Identify which cell holds the provided text, then report its [X, Y] central coordinate. 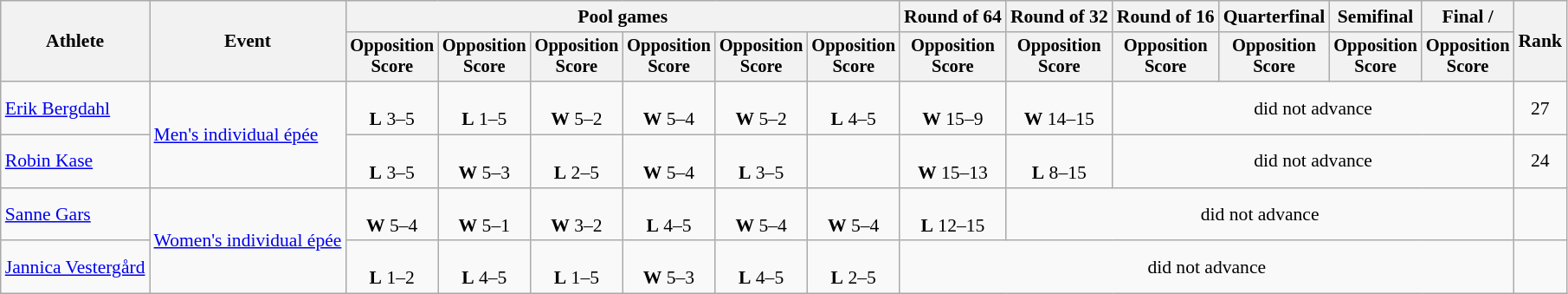
Jannica Vestergård [75, 267]
Event [248, 42]
Sanne Gars [75, 215]
Men's individual épée [248, 134]
Robin Kase [75, 161]
L 8–15 [1060, 161]
27 [1539, 108]
Rank [1539, 42]
Round of 32 [1060, 16]
24 [1539, 161]
Semifinal [1375, 16]
Women's individual épée [248, 241]
Round of 64 [952, 16]
W 15–13 [952, 161]
Round of 16 [1165, 16]
Quarterfinal [1274, 16]
W 3–2 [577, 215]
Final / [1468, 16]
W 14–15 [1060, 108]
Athlete [75, 42]
L 12–15 [952, 215]
L 1–2 [391, 267]
W 15–9 [952, 108]
W 5–1 [485, 215]
Erik Bergdahl [75, 108]
Pool games [623, 16]
